Pinpoint the cell where the given text exists, returning its (X, Y) midpoint coordinate. 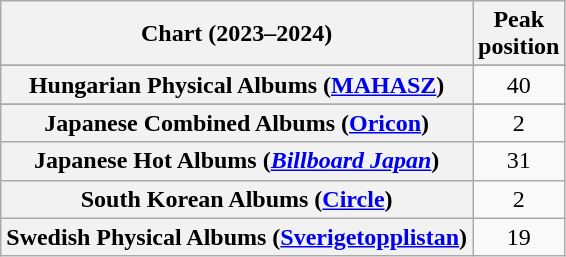
Peakposition (519, 34)
Chart (2023–2024) (237, 34)
South Korean Albums (Circle) (237, 199)
31 (519, 161)
40 (519, 85)
19 (519, 237)
Japanese Hot Albums (Billboard Japan) (237, 161)
Hungarian Physical Albums (MAHASZ) (237, 85)
Japanese Combined Albums (Oricon) (237, 123)
Swedish Physical Albums (Sverigetopplistan) (237, 237)
